Identify which cell holds the provided text, then report its [x, y] central coordinate. 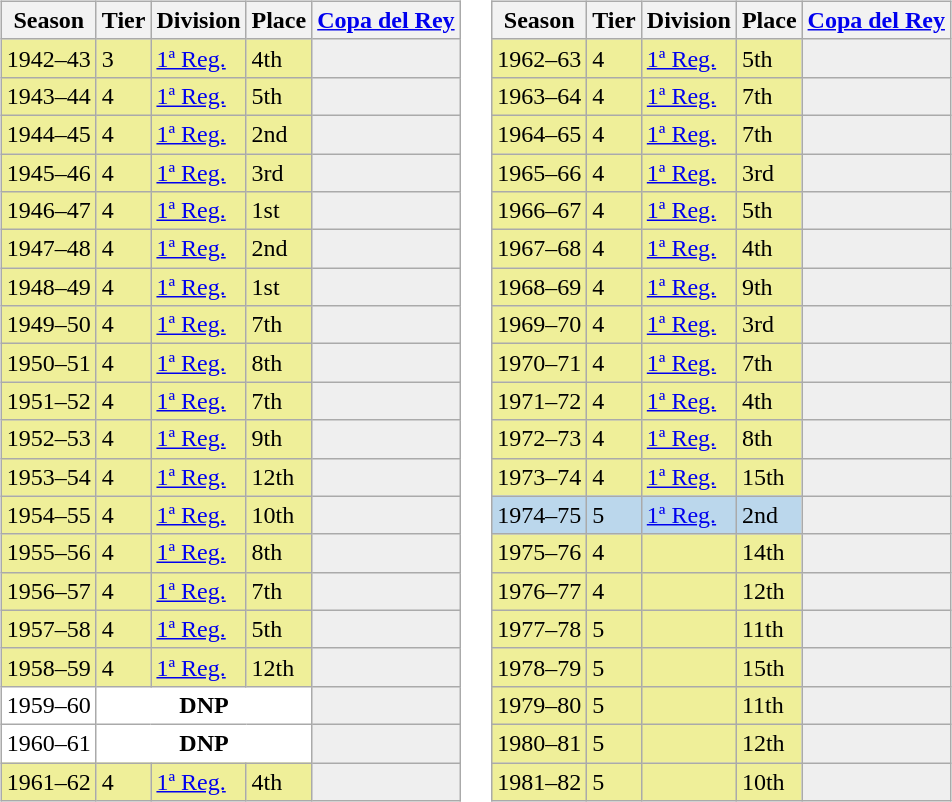
1955–56 [48, 553]
1968–69 [540, 287]
14th [769, 553]
1965–66 [540, 173]
1974–75 [540, 515]
1967–68 [540, 249]
1958–59 [48, 667]
1950–51 [48, 363]
1945–46 [48, 173]
1969–70 [540, 325]
1942–43 [48, 58]
1964–65 [540, 134]
1975–76 [540, 553]
1972–73 [540, 439]
1960–61 [48, 743]
1979–80 [540, 705]
1978–79 [540, 667]
1973–74 [540, 477]
1957–58 [48, 629]
1981–82 [540, 781]
1966–67 [540, 211]
1949–50 [48, 325]
1944–45 [48, 134]
1980–81 [540, 743]
1976–77 [540, 591]
3 [124, 58]
1959–60 [48, 705]
1970–71 [540, 363]
1953–54 [48, 477]
1956–57 [48, 591]
1946–47 [48, 211]
1977–78 [540, 629]
1963–64 [540, 96]
1971–72 [540, 401]
1952–53 [48, 439]
1947–48 [48, 249]
1954–55 [48, 515]
1948–49 [48, 287]
1943–44 [48, 96]
1961–62 [48, 781]
1951–52 [48, 401]
1962–63 [540, 58]
